Pinpoint the cell where the given text exists, returning its (x, y) midpoint coordinate. 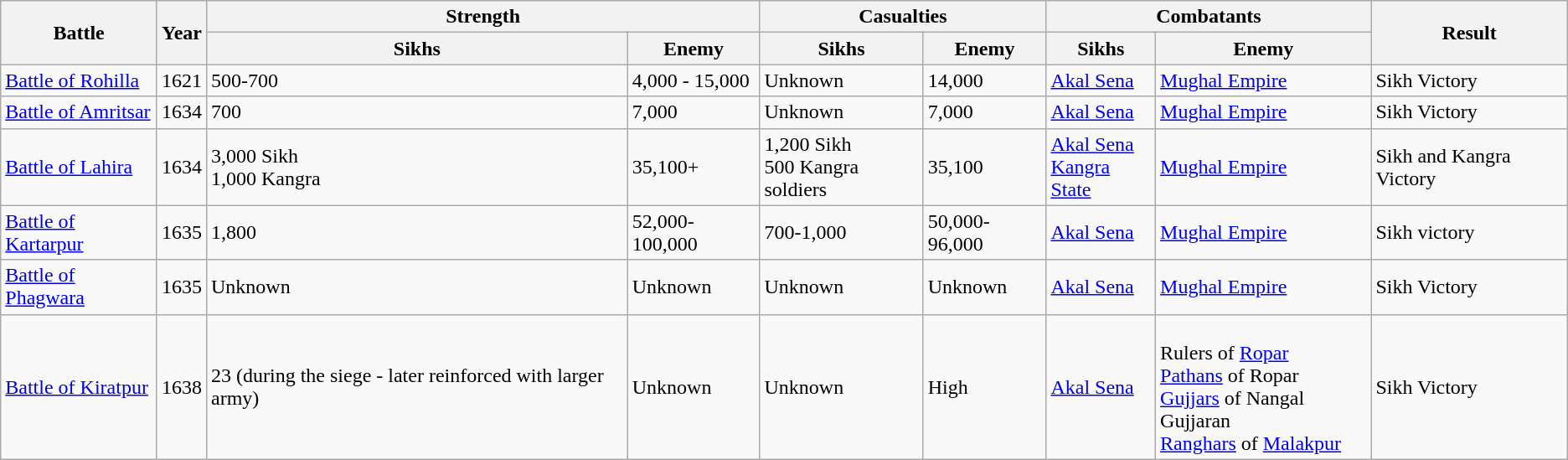
Battle of Kartarpur (79, 233)
50,000-96,000 (985, 233)
Battle of Lahira (79, 167)
Battle (79, 33)
Battle of Phagwara (79, 287)
Rulers of RoparPathans of RoparGujjars of Nangal GujjaranRanghars of Malakpur (1263, 387)
Combatants (1209, 17)
35,100+ (694, 167)
700-1,000 (841, 233)
Sikh and Kangra Victory (1469, 167)
4,000 - 15,000 (694, 80)
1638 (181, 387)
14,000 (985, 80)
35,100 (985, 167)
23 (during the siege - later reinforced with larger army) (417, 387)
1,200 Sikh500 Kangra soldiers (841, 167)
1621 (181, 80)
3,000 Sikh1,000 Kangra (417, 167)
Battle of Amritsar (79, 112)
Strength (482, 17)
Sikh victory (1469, 233)
1,800 (417, 233)
Year (181, 33)
High (985, 387)
Battle of Rohilla (79, 80)
700 (417, 112)
Battle of Kiratpur (79, 387)
Casualties (903, 17)
Result (1469, 33)
500-700 (417, 80)
52,000-100,000 (694, 233)
Akal SenaKangra State (1101, 167)
